Provide the (x, y) coordinate of the cell's center where the given text is located.  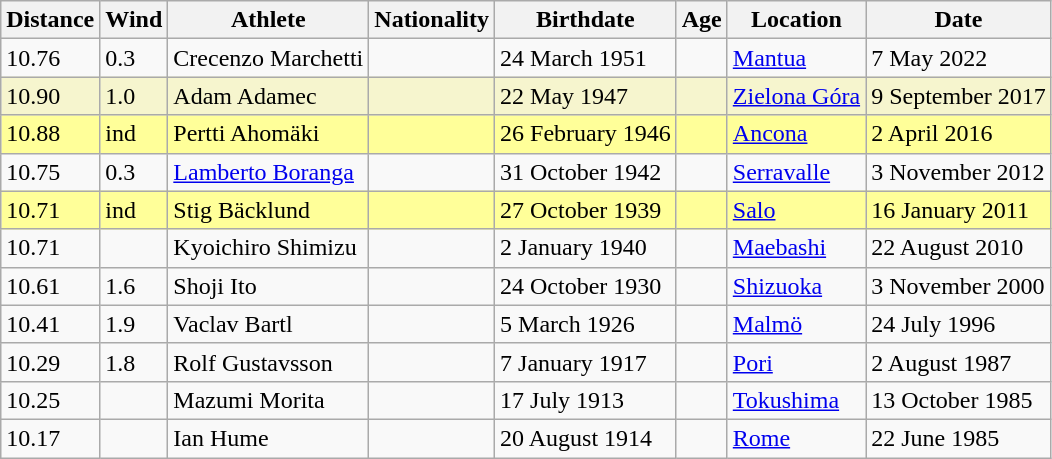
Rolf Gustavsson (268, 362)
Mazumi Morita (268, 400)
1.6 (134, 286)
7 January 1917 (586, 362)
Location (796, 20)
10.75 (50, 172)
Zielona Góra (796, 96)
2 August 1987 (959, 362)
Athlete (268, 20)
Mantua (796, 58)
7 May 2022 (959, 58)
Kyoichiro Shimizu (268, 248)
Nationality (432, 20)
22 May 1947 (586, 96)
10.76 (50, 58)
Age (702, 20)
22 August 2010 (959, 248)
Shizuoka (796, 286)
24 March 1951 (586, 58)
Tokushima (796, 400)
Lamberto Boranga (268, 172)
Shoji Ito (268, 286)
16 January 2011 (959, 210)
1.8 (134, 362)
10.41 (50, 324)
10.25 (50, 400)
24 October 1930 (586, 286)
Pori (796, 362)
Birthdate (586, 20)
1.0 (134, 96)
Adam Adamec (268, 96)
Salo (796, 210)
3 November 2000 (959, 286)
10.29 (50, 362)
22 June 1985 (959, 438)
Ian Hume (268, 438)
Malmö (796, 324)
10.17 (50, 438)
Serravalle (796, 172)
24 July 1996 (959, 324)
Stig Bäcklund (268, 210)
1.9 (134, 324)
Date (959, 20)
10.61 (50, 286)
Crecenzo Marchetti (268, 58)
10.88 (50, 134)
Pertti Ahomäki (268, 134)
10.90 (50, 96)
2 April 2016 (959, 134)
2 January 1940 (586, 248)
Ancona (796, 134)
31 October 1942 (586, 172)
Maebashi (796, 248)
9 September 2017 (959, 96)
3 November 2012 (959, 172)
26 February 1946 (586, 134)
17 July 1913 (586, 400)
Rome (796, 438)
20 August 1914 (586, 438)
Wind (134, 20)
5 March 1926 (586, 324)
27 October 1939 (586, 210)
Vaclav Bartl (268, 324)
13 October 1985 (959, 400)
Distance (50, 20)
